Pinpoint the cell where the given text exists, returning its [x, y] midpoint coordinate. 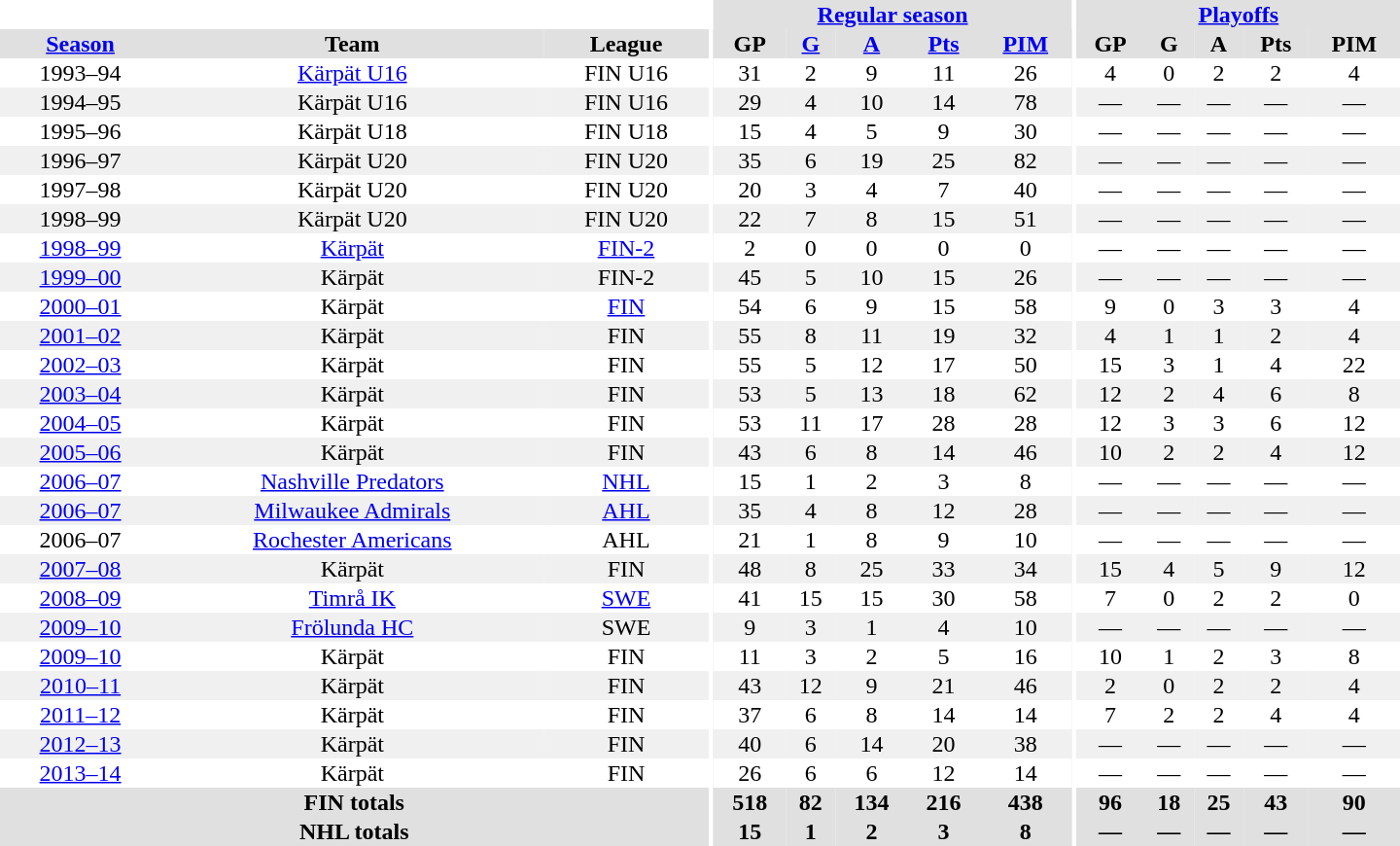
51 [1026, 219]
NHL [626, 481]
31 [750, 73]
54 [750, 306]
2000–01 [80, 306]
438 [1026, 802]
96 [1110, 802]
1997–98 [80, 190]
134 [872, 802]
29 [750, 102]
45 [750, 277]
Team [352, 44]
13 [872, 394]
34 [1026, 569]
38 [1026, 744]
32 [1026, 335]
2001–02 [80, 335]
2008–09 [80, 598]
78 [1026, 102]
1996–97 [80, 160]
16 [1026, 656]
37 [750, 715]
50 [1026, 365]
2003–04 [80, 394]
1994–95 [80, 102]
2004–05 [80, 423]
90 [1354, 802]
FIN totals [354, 802]
216 [944, 802]
Milwaukee Admirals [352, 511]
NHL totals [354, 831]
33 [944, 569]
48 [750, 569]
Nashville Predators [352, 481]
1999–00 [80, 277]
1995–96 [80, 131]
2011–12 [80, 715]
2005–06 [80, 452]
FIN U18 [626, 131]
2002–03 [80, 365]
Playoffs [1239, 15]
2010–11 [80, 686]
2012–13 [80, 744]
41 [750, 598]
2013–14 [80, 773]
Frölunda HC [352, 627]
Rochester Americans [352, 540]
518 [750, 802]
League [626, 44]
Kärpät U18 [352, 131]
62 [1026, 394]
Regular season [892, 15]
2007–08 [80, 569]
Season [80, 44]
Timrå IK [352, 598]
1993–94 [80, 73]
